Identify which cell holds the provided text, then report its (x, y) central coordinate. 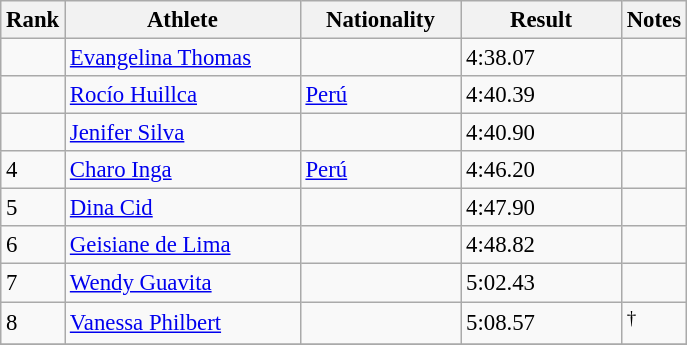
5:08.57 (542, 323)
Evangelina Thomas (183, 58)
Rocío Huillca (183, 95)
4 (33, 170)
4:40.90 (542, 133)
4:38.07 (542, 58)
Dina Cid (183, 208)
4:47.90 (542, 208)
7 (33, 283)
5 (33, 208)
4:40.39 (542, 95)
Nationality (380, 20)
Athlete (183, 20)
5:02.43 (542, 283)
† (654, 323)
Vanessa Philbert (183, 323)
Wendy Guavita (183, 283)
Charo Inga (183, 170)
Jenifer Silva (183, 133)
4:46.20 (542, 170)
4:48.82 (542, 245)
Notes (654, 20)
Geisiane de Lima (183, 245)
Result (542, 20)
Rank (33, 20)
6 (33, 245)
8 (33, 323)
